Provide the [x, y] coordinate of the cell's center where the given text is located.  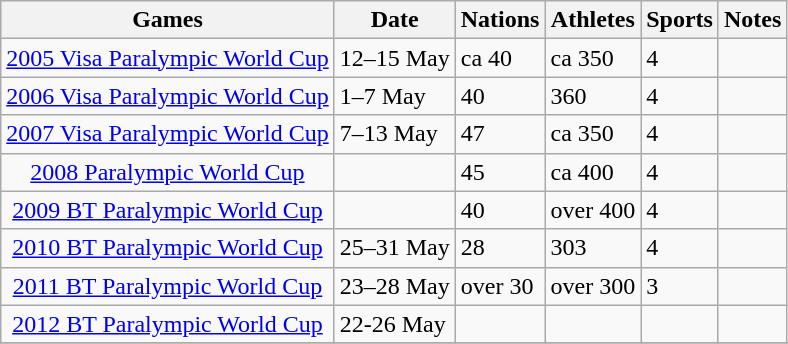
47 [500, 134]
360 [593, 96]
ca 400 [593, 172]
23–28 May [394, 286]
3 [680, 286]
over 400 [593, 210]
over 30 [500, 286]
22-26 May [394, 324]
Date [394, 20]
25–31 May [394, 248]
Athletes [593, 20]
Notes [752, 20]
over 300 [593, 286]
303 [593, 248]
Sports [680, 20]
45 [500, 172]
2011 BT Paralympic World Cup [168, 286]
2008 Paralympic World Cup [168, 172]
1–7 May [394, 96]
ca 40 [500, 58]
12–15 May [394, 58]
7–13 May [394, 134]
2005 Visa Paralympic World Cup [168, 58]
2009 BT Paralympic World Cup [168, 210]
2007 Visa Paralympic World Cup [168, 134]
2010 BT Paralympic World Cup [168, 248]
2012 BT Paralympic World Cup [168, 324]
Nations [500, 20]
28 [500, 248]
Games [168, 20]
2006 Visa Paralympic World Cup [168, 96]
